Output the [X, Y] coordinate of the center of the cell containing the given text.  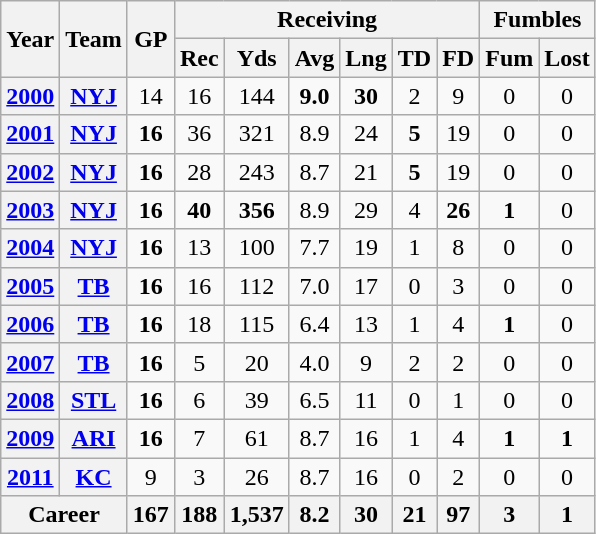
20 [256, 362]
TD [414, 58]
6 [199, 400]
24 [366, 134]
Avg [314, 58]
2003 [30, 210]
GP [150, 39]
2004 [30, 248]
9.0 [314, 96]
Receiving [326, 20]
36 [199, 134]
28 [199, 172]
356 [256, 210]
112 [256, 286]
2000 [30, 96]
2006 [30, 324]
2009 [30, 438]
Year [30, 39]
8.2 [314, 515]
Rec [199, 58]
Fum [510, 58]
6.4 [314, 324]
FD [458, 58]
11 [366, 400]
Lost [567, 58]
39 [256, 400]
4.0 [314, 362]
8 [458, 248]
14 [150, 96]
STL [94, 400]
40 [199, 210]
188 [199, 515]
167 [150, 515]
29 [366, 210]
2008 [30, 400]
Career [64, 515]
2007 [30, 362]
17 [366, 286]
100 [256, 248]
1,537 [256, 515]
243 [256, 172]
97 [458, 515]
7.0 [314, 286]
2001 [30, 134]
Lng [366, 58]
6.5 [314, 400]
18 [199, 324]
7 [199, 438]
115 [256, 324]
Team [94, 39]
2002 [30, 172]
321 [256, 134]
ARI [94, 438]
2011 [30, 477]
2005 [30, 286]
144 [256, 96]
Fumbles [538, 20]
61 [256, 438]
Yds [256, 58]
7.7 [314, 248]
KC [94, 477]
